Identify which cell holds the provided text, then report its (X, Y) central coordinate. 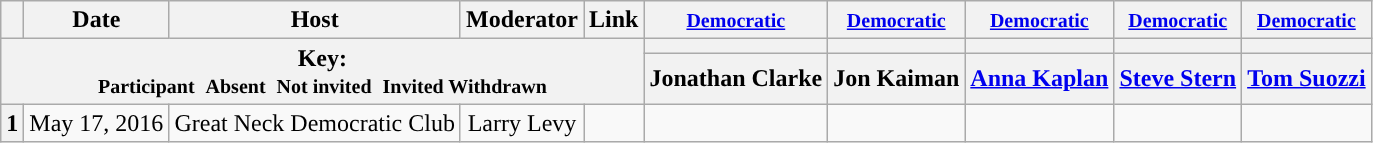
Host (315, 20)
Date (96, 20)
Great Neck Democratic Club (315, 123)
Moderator (522, 20)
Anna Kaplan (1040, 78)
Steve Stern (1178, 78)
May 17, 2016 (96, 123)
Larry Levy (522, 123)
Tom Suozzi (1307, 78)
Link (614, 20)
Jonathan Clarke (736, 78)
Key: Participant Absent Not invited Invited Withdrawn (322, 72)
1 (12, 123)
Jon Kaiman (896, 78)
